Search for the cell housing the specified text and yield its (x, y) center coordinate. 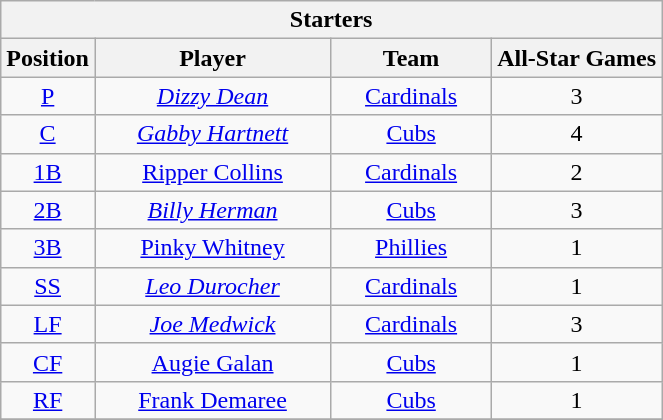
2 (577, 172)
Gabby Hartnett (212, 134)
All-Star Games (577, 58)
1B (48, 172)
Dizzy Dean (212, 96)
Starters (332, 20)
Phillies (412, 248)
RF (48, 400)
Position (48, 58)
Team (412, 58)
Billy Herman (212, 210)
Leo Durocher (212, 286)
Frank Demaree (212, 400)
Joe Medwick (212, 324)
Augie Galan (212, 362)
CF (48, 362)
4 (577, 134)
SS (48, 286)
Pinky Whitney (212, 248)
C (48, 134)
Ripper Collins (212, 172)
3B (48, 248)
2B (48, 210)
P (48, 96)
Player (212, 58)
LF (48, 324)
